Scan for the cell matching the given text and deliver its (X, Y) coordinate at center. 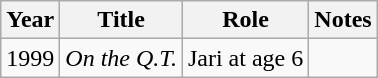
Title (122, 20)
Role (245, 20)
Jari at age 6 (245, 58)
Year (30, 20)
Notes (343, 20)
On the Q.T. (122, 58)
1999 (30, 58)
